Output the (X, Y) coordinate of the center of the cell containing the given text.  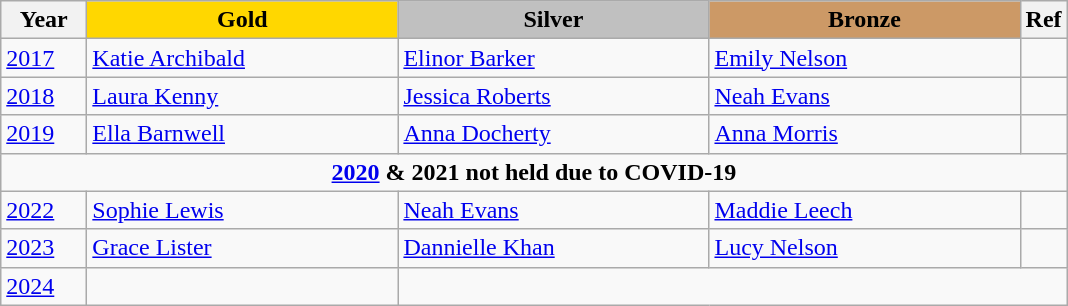
2024 (44, 286)
Maddie Leech (864, 210)
Grace Lister (242, 248)
Sophie Lewis (242, 210)
Ella Barnwell (242, 134)
Gold (242, 20)
Dannielle Khan (554, 248)
Bronze (864, 20)
Ref (1044, 20)
2023 (44, 248)
2022 (44, 210)
Emily Nelson (864, 58)
Jessica Roberts (554, 96)
2017 (44, 58)
Elinor Barker (554, 58)
2019 (44, 134)
Silver (554, 20)
Laura Kenny (242, 96)
Katie Archibald (242, 58)
2020 & 2021 not held due to COVID-19 (534, 172)
Lucy Nelson (864, 248)
Anna Docherty (554, 134)
Anna Morris (864, 134)
Year (44, 20)
2018 (44, 96)
